Capture the cell that displays the provided text and extract its [x, y] central coordinate. 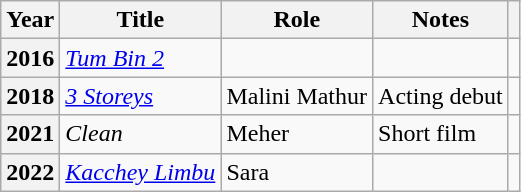
Notes [441, 20]
Sara [297, 172]
Title [140, 20]
Clean [140, 134]
2016 [30, 58]
Year [30, 20]
Tum Bin 2 [140, 58]
Meher [297, 134]
Malini Mathur [297, 96]
Short film [441, 134]
Acting debut [441, 96]
2018 [30, 96]
Role [297, 20]
2021 [30, 134]
2022 [30, 172]
3 Storeys [140, 96]
Kacchey Limbu [140, 172]
